Detect which cell encompasses the target text, then output its [X, Y] center coordinate. 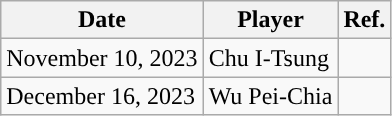
December 16, 2023 [102, 96]
Player [270, 20]
Chu I-Tsung [270, 58]
Wu Pei-Chia [270, 96]
Ref. [364, 20]
Date [102, 20]
November 10, 2023 [102, 58]
